Capture the cell that displays the provided text and extract its (X, Y) central coordinate. 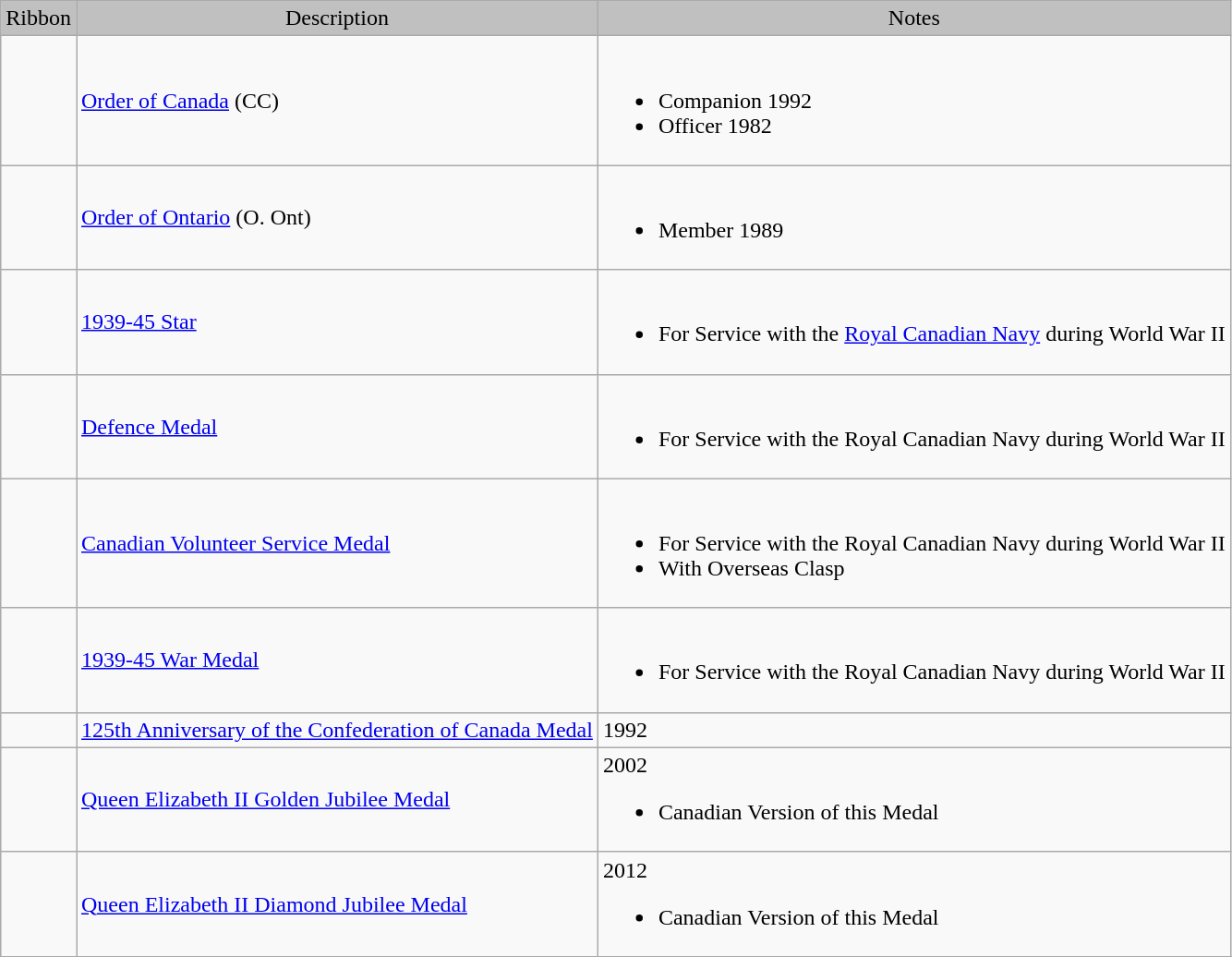
Queen Elizabeth II Diamond Jubilee Medal (336, 903)
Companion 1992Officer 1982 (914, 101)
Description (336, 18)
Queen Elizabeth II Golden Jubilee Medal (336, 800)
1939-45 War Medal (336, 660)
Defence Medal (336, 427)
2012Canadian Version of this Medal (914, 903)
Order of Canada (CC) (336, 101)
2002Canadian Version of this Medal (914, 800)
Ribbon (39, 18)
For Service with the Royal Canadian Navy during World War IIWith Overseas Clasp (914, 543)
Notes (914, 18)
Order of Ontario (O. Ont) (336, 218)
125th Anniversary of the Confederation of Canada Medal (336, 730)
1992 (914, 730)
Canadian Volunteer Service Medal (336, 543)
1939-45 Star (336, 321)
Member 1989 (914, 218)
